Capture the cell that displays the provided text and extract its (x, y) central coordinate. 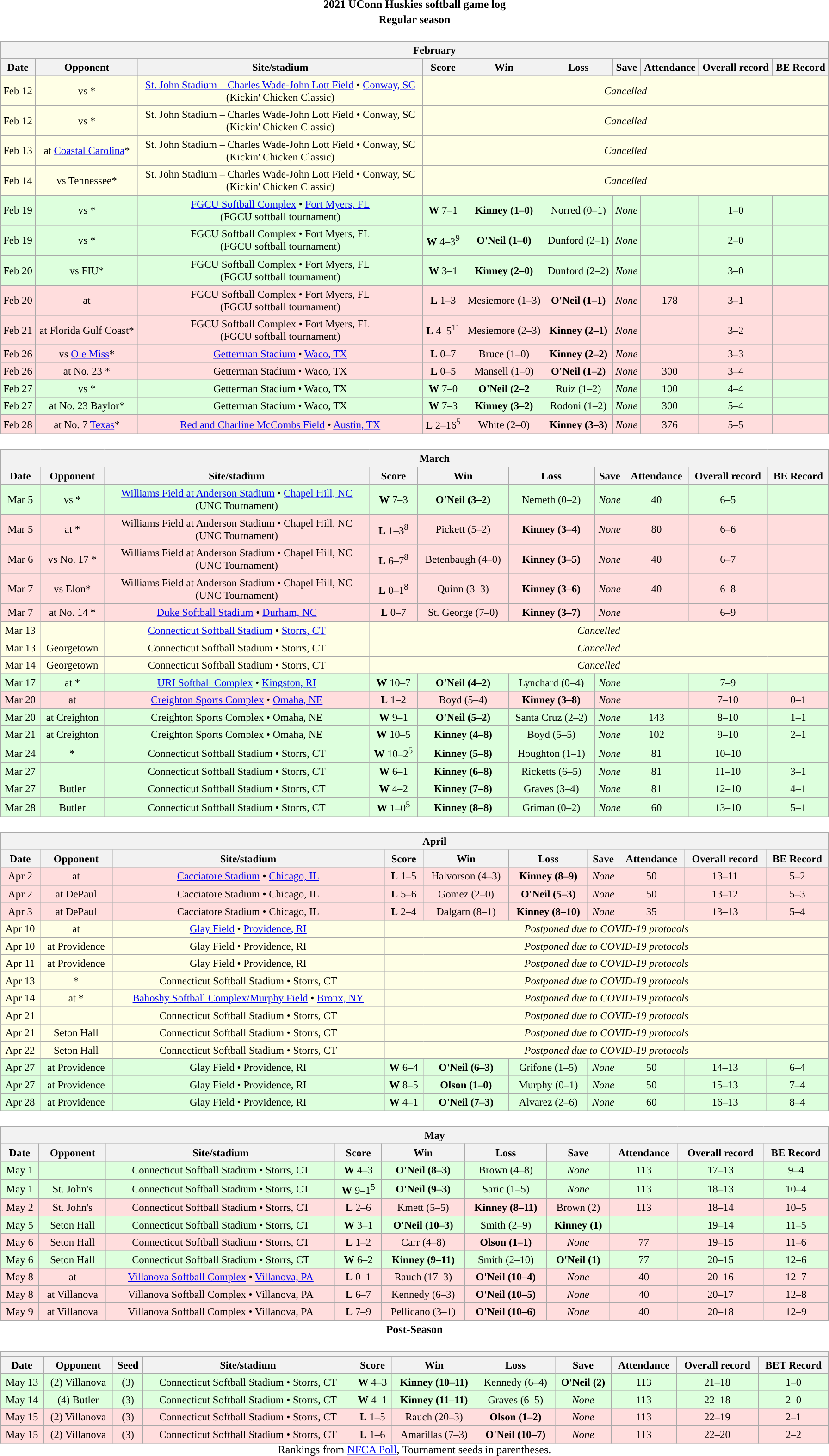
Kinney (6–8) (463, 771)
O'Neil (1–0) (504, 240)
O'Neil (10–4) (506, 1277)
W 6–4 (403, 1068)
O'Neil (10–3) (423, 1225)
Apr 3 (20, 911)
22–19 (717, 1417)
at Florida Gulf Coast* (87, 330)
3–4 (736, 371)
L 6–78 (393, 559)
May (414, 1136)
178 (670, 301)
at No. 23 Baylor* (87, 406)
Kinney (8–9) (548, 876)
13–10 (728, 807)
3–0 (736, 270)
11–6 (796, 1242)
12–10 (728, 789)
15–13 (725, 1085)
7–10 (728, 700)
O'Neil (10–6) (506, 1312)
Murphy (0–1) (548, 1085)
O'Neil (2) (583, 1382)
Kinney (3–7) (551, 613)
W 10–7 (393, 682)
9–4 (796, 1170)
20–17 (721, 1294)
Santa Cruz (2–2) (551, 717)
Kinney (3–6) (551, 589)
6–4 (798, 1068)
Mar 17 (20, 682)
W 6–2 (358, 1259)
Dunford (2–2) (578, 270)
18–13 (721, 1189)
W 6–1 (393, 771)
L 5–6 (403, 894)
5–3 (798, 894)
7–9 (728, 682)
Amarillas (7–3) (434, 1435)
Mesiemore (1–3) (504, 301)
Kinney (9–11) (423, 1259)
Feb 13 (18, 151)
Kennedy (6–4) (515, 1382)
L 0–5 (443, 371)
11–10 (728, 771)
Graves (6–5) (515, 1400)
Lynchard (0–4) (551, 682)
Nemeth (0–2) (551, 499)
O'Neil (10–7) (515, 1435)
6–5 (728, 499)
Brown (4–8) (506, 1170)
22–18 (717, 1400)
5–2 (798, 876)
Houghton (1–1) (551, 753)
May 14 (22, 1400)
Mar 24 (20, 753)
100 (670, 388)
Apr 22 (20, 1050)
March (414, 459)
Dalgarn (8–1) (466, 911)
URI Softball Complex • Kingston, RI (237, 682)
W 8–5 (403, 1085)
St. George (7–0) (463, 613)
Norred (0–1) (578, 211)
Mar 14 (20, 665)
Kinney (4–8) (463, 735)
2–2 (793, 1435)
Red and Charline McCombs Field • Austin, TX (280, 424)
L 2–4 (403, 911)
Kinney (3–3) (578, 424)
Smith (2–10) (506, 1259)
W 7–1 (443, 211)
Pickett (5–2) (463, 530)
Griman (0–2) (551, 807)
Olson (1–1) (506, 1242)
Kinney (2–1) (578, 330)
Rauch (17–3) (423, 1277)
Olson (1–0) (466, 1085)
May 9 (20, 1312)
13–13 (725, 911)
at No. 7 Texas* (87, 424)
W 1–05 (393, 807)
35 (651, 911)
L 2–165 (443, 424)
Mesiemore (2–3) (504, 330)
W 4–2 (393, 789)
80 (657, 530)
11–5 (796, 1225)
13–12 (725, 894)
W 7–0 (443, 388)
Kinney (3–4) (551, 530)
L 6–7 (358, 1294)
L 7–9 (358, 1312)
Feb 21 (18, 330)
4–1 (798, 789)
O'Neil (10–5) (506, 1294)
Mar 6 (20, 559)
Ricketts (6–5) (551, 771)
W 9–15 (358, 1189)
May 13 (22, 1382)
Apr 14 (20, 998)
Mansell (1–0) (504, 371)
3–2 (736, 330)
12–8 (796, 1294)
at No. 23 * (87, 371)
5–1 (798, 807)
Kinney (3–5) (551, 559)
17–13 (721, 1170)
Betenbaugh (4–0) (463, 559)
Gomez (2–0) (466, 894)
6–9 (728, 613)
vs Ole Miss* (87, 354)
Bruce (1–0) (504, 354)
L 1–6 (372, 1435)
Saric (1–5) (506, 1189)
W 10–25 (393, 753)
Apr 28 (20, 1102)
February (414, 50)
Rauch (20–3) (434, 1417)
at No. 14 * (72, 613)
O'Neil (9–3) (423, 1189)
May 5 (20, 1225)
Kinney (2–0) (504, 270)
White (2–0) (504, 424)
Smith (2–9) (506, 1225)
W 9–1 (393, 717)
L 1–38 (393, 530)
Duke Softball Stadium • Durham, NC (237, 613)
Kinney (10–11) (434, 1382)
16–13 (725, 1102)
Halvorson (4–3) (466, 876)
O'Neil (5–3) (548, 894)
April (414, 842)
20–16 (721, 1277)
21–18 (717, 1382)
Olson (1–2) (515, 1417)
Apr 11 (20, 963)
Apr 13 (20, 981)
Mar 28 (20, 807)
8–4 (798, 1102)
14–13 (725, 1068)
1–1 (798, 717)
6–8 (728, 589)
Kennedy (6–3) (423, 1294)
19–14 (721, 1225)
L 2–6 (358, 1207)
at Coastal Carolina* (87, 151)
Feb 28 (18, 424)
10–4 (796, 1189)
Kinney (8–11) (506, 1207)
19–15 (721, 1242)
102 (657, 735)
Carr (4–8) (423, 1242)
L 0–1 (358, 1277)
0–1 (798, 700)
12–7 (796, 1277)
Alvarez (2–6) (548, 1102)
O'Neil (1–1) (578, 301)
O'Neil (2–2 (504, 388)
10–5 (796, 1207)
4–4 (736, 388)
10–10 (728, 753)
Kinney (7–8) (463, 789)
Mar 21 (20, 735)
O'Neil (1) (578, 1259)
Rodoni (1–2) (578, 406)
6–7 (728, 559)
18–14 (721, 1207)
vs Elon* (72, 589)
143 (657, 717)
Kinney (11–11) (434, 1400)
Bahoshy Softball Complex/Murphy Field • Bronx, NY (248, 998)
Brown (2) (578, 1207)
6–6 (728, 530)
9–10 (728, 735)
376 (670, 424)
O'Neil (4–2) (463, 682)
8–10 (728, 717)
L 4–511 (443, 330)
O'Neil (5–2) (463, 717)
O'Neil (6–3) (466, 1068)
O'Neil (7–3) (466, 1102)
12–6 (796, 1259)
Boyd (5–5) (551, 735)
O'Neil (3–2) (463, 499)
Kinney (8–10) (548, 911)
Graves (3–4) (551, 789)
vs Tennessee* (87, 180)
Ruiz (1–2) (578, 388)
(4) Butler (79, 1400)
Kinney (1) (578, 1225)
Feb 14 (18, 180)
vs FIU* (87, 270)
3–3 (736, 354)
Seed (128, 1365)
Grifone (1–5) (548, 1068)
22–20 (717, 1435)
O'Neil (1–2) (578, 371)
20–18 (721, 1312)
20–15 (721, 1259)
Kinney (8–8) (463, 807)
Kinney (5–8) (463, 753)
Kinney (3–8) (551, 700)
Quinn (3–3) (463, 589)
W 4–39 (443, 240)
5–5 (736, 424)
BET Record (793, 1365)
W 10–5 (393, 735)
O'Neil (8–3) (423, 1170)
7–4 (798, 1085)
Kinney (3–2) (504, 406)
Pellicano (3–1) (423, 1312)
Kinney (1–0) (504, 211)
L 1–3 (443, 301)
Dunford (2–1) (578, 240)
Kinney (2–2) (578, 354)
Kmett (5–5) (423, 1207)
vs No. 17 * (72, 559)
May 2 (20, 1207)
Boyd (5–4) (463, 700)
12–9 (796, 1312)
L 0–18 (393, 589)
13–11 (725, 876)
